Scan for the cell matching the given text and deliver its (X, Y) coordinate at center. 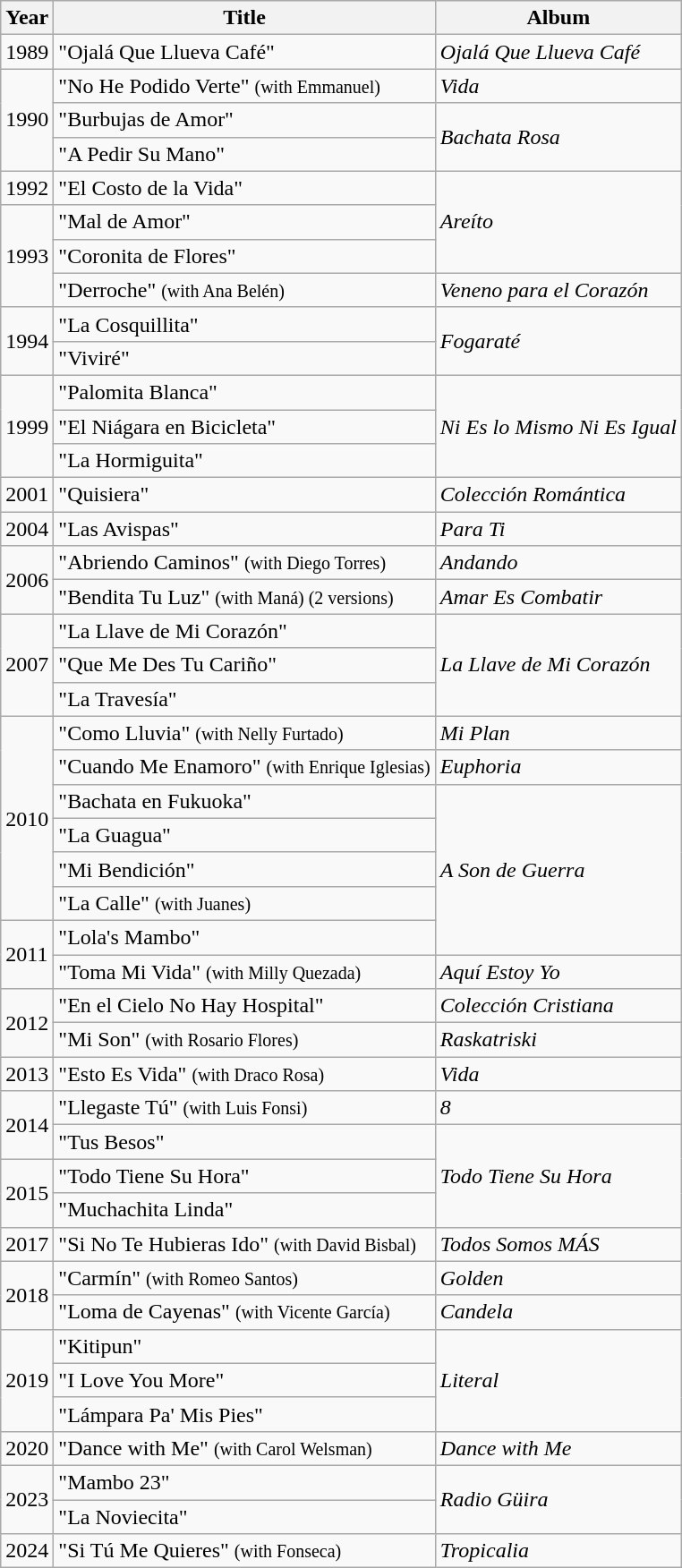
"I Love You More" (244, 1380)
Veneno para el Corazón (558, 290)
Ojalá Que Llueva Café (558, 52)
"La Cosquillita" (244, 324)
Todos Somos MÁS (558, 1244)
"Carmín" (with Romeo Santos) (244, 1278)
"Mi Bendición" (244, 869)
"Si Tú Me Quieres" (with Fonseca) (244, 1551)
1993 (27, 256)
2023 (27, 1499)
1994 (27, 341)
Radio Güira (558, 1499)
"Viviré" (244, 358)
2018 (27, 1295)
"La Guagua" (244, 835)
"Coronita de Flores" (244, 256)
Dance with Me (558, 1448)
"La Travesía" (244, 699)
"Lámpara Pa' Mis Pies" (244, 1414)
"Palomita Blanca" (244, 392)
"A Pedir Su Mano" (244, 154)
"Mi Son" (with Rosario Flores) (244, 1040)
"Bendita Tu Luz" (with Maná) (2 versions) (244, 597)
"Mambo 23" (244, 1482)
2020 (27, 1448)
2011 (27, 954)
1992 (27, 188)
"Derroche" (with Ana Belén) (244, 290)
Raskatriski (558, 1040)
Andando (558, 563)
"La Hormiguita" (244, 461)
Tropicalia (558, 1551)
Euphoria (558, 767)
Mi Plan (558, 733)
"Toma Mi Vida" (with Milly Quezada) (244, 971)
Fogaraté (558, 341)
"Dance with Me" (with Carol Welsman) (244, 1448)
"Muchachita Linda" (244, 1210)
Literal (558, 1380)
"Tus Besos" (244, 1142)
Areíto (558, 222)
2004 (27, 529)
2001 (27, 495)
Todo Tiene Su Hora (558, 1176)
"Que Me Des Tu Cariño" (244, 665)
Golden (558, 1278)
2019 (27, 1380)
Candela (558, 1312)
Year (27, 18)
La Llave de Mi Corazón (558, 665)
"Quisiera" (244, 495)
"Si No Te Hubieras Ido" (with David Bisbal) (244, 1244)
"El Costo de la Vida" (244, 188)
1999 (27, 426)
Ni Es lo Mismo Ni Es Igual (558, 426)
1989 (27, 52)
Amar Es Combatir (558, 597)
2024 (27, 1551)
"Las Avispas" (244, 529)
2014 (27, 1125)
1990 (27, 120)
Colección Romántica (558, 495)
"Burbujas de Amor" (244, 120)
2012 (27, 1023)
Colección Cristiana (558, 1006)
"En el Cielo No Hay Hospital" (244, 1006)
"La Llave de Mi Corazón" (244, 631)
"Como Lluvia" (with Nelly Furtado) (244, 733)
8 (558, 1108)
"Kitipun" (244, 1346)
Title (244, 18)
2013 (27, 1074)
2017 (27, 1244)
"Cuando Me Enamoro" (with Enrique Iglesias) (244, 767)
"Todo Tiene Su Hora" (244, 1176)
"Loma de Cayenas" (with Vicente García) (244, 1312)
"No He Podido Verte" (with Emmanuel) (244, 86)
2007 (27, 665)
Para Ti (558, 529)
A Son de Guerra (558, 869)
Bachata Rosa (558, 137)
Aquí Estoy Yo (558, 971)
"El Niágara en Bicicleta" (244, 427)
"Esto Es Vida" (with Draco Rosa) (244, 1074)
"La Calle" (with Juanes) (244, 903)
"Abriendo Caminos" (with Diego Torres) (244, 563)
"Mal de Amor" (244, 222)
"La Noviecita" (244, 1517)
Album (558, 18)
"Llegaste Tú" (with Luis Fonsi) (244, 1108)
"Ojalá Que Llueva Café" (244, 52)
2015 (27, 1193)
"Bachata en Fukuoka" (244, 801)
"Lola's Mambo" (244, 937)
2006 (27, 580)
2010 (27, 818)
